Pinpoint the cell where the given text exists, returning its (X, Y) midpoint coordinate. 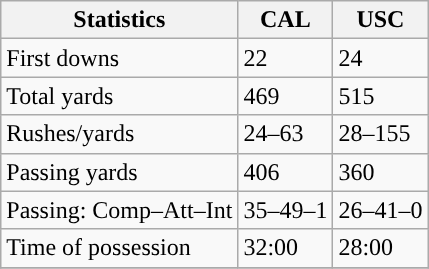
Passing yards (120, 172)
26–41–0 (380, 210)
32:00 (286, 248)
Time of possession (120, 248)
28–155 (380, 134)
469 (286, 96)
406 (286, 172)
360 (380, 172)
Total yards (120, 96)
24 (380, 58)
USC (380, 20)
CAL (286, 20)
515 (380, 96)
22 (286, 58)
Statistics (120, 20)
24–63 (286, 134)
Passing: Comp–Att–Int (120, 210)
Rushes/yards (120, 134)
First downs (120, 58)
35–49–1 (286, 210)
28:00 (380, 248)
